From the cell containing the given text, extract its center point as [x, y] coordinate. 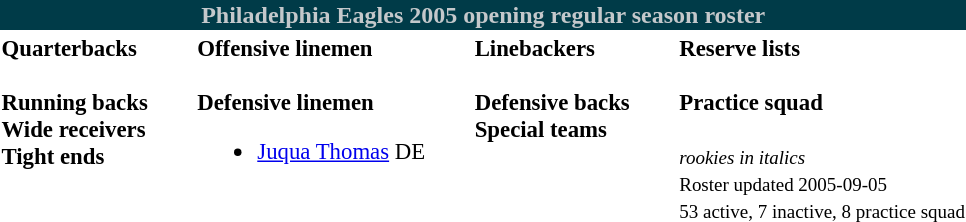
Philadelphia Eagles 2005 opening regular season roster [483, 15]
